Return the [x, y] coordinate for the center point of the cell that contains the specified text.  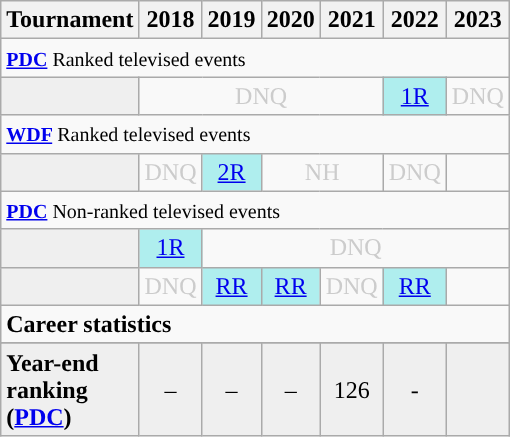
2020 [290, 20]
PDC Ranked televised events [256, 58]
NH [322, 172]
2021 [352, 20]
2022 [414, 20]
2R [232, 172]
Year-end ranking (PDC) [70, 389]
PDC Non-ranked televised events [256, 210]
2018 [170, 20]
2019 [232, 20]
Career statistics [256, 324]
2023 [478, 20]
WDF Ranked televised events [256, 134]
- [414, 389]
126 [352, 389]
Tournament [70, 20]
